Identify which cell holds the provided text, then report its [x, y] central coordinate. 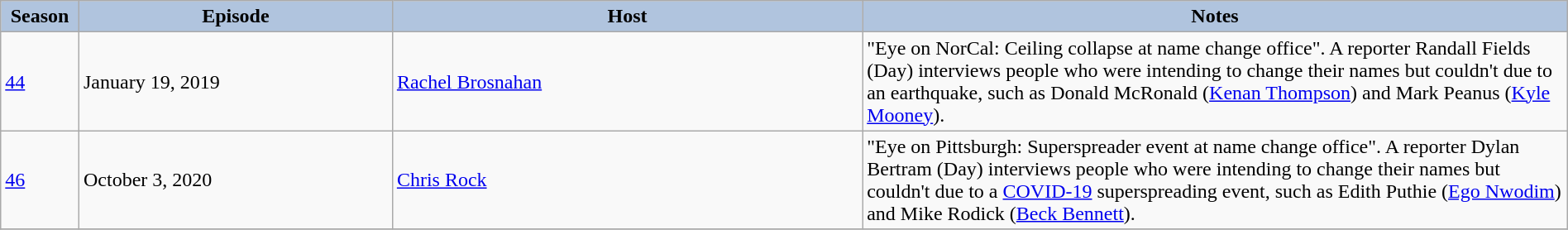
Chris Rock [627, 180]
Episode [235, 17]
Host [627, 17]
44 [40, 81]
Season [40, 17]
January 19, 2019 [235, 81]
Notes [1216, 17]
46 [40, 180]
October 3, 2020 [235, 180]
Rachel Brosnahan [627, 81]
